Locate the cell with the specified text and output its [x, y] center coordinate. 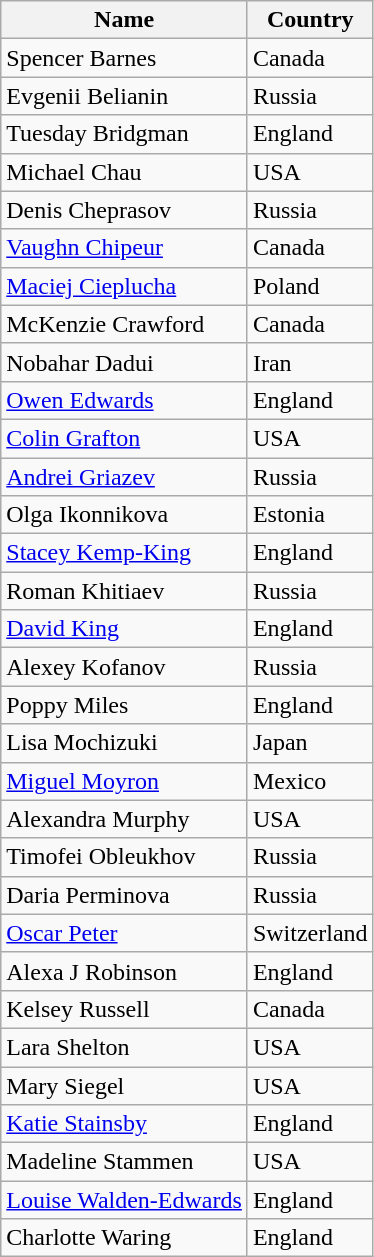
Louise Walden-Edwards [124, 1200]
Alexey Kofanov [124, 667]
Vaughn Chipeur [124, 248]
Katie Stainsby [124, 1124]
Estonia [310, 515]
Daria Perminova [124, 895]
Nobahar Dadui [124, 362]
Olga Ikonnikova [124, 515]
Owen Edwards [124, 400]
Maciej Cieplucha [124, 286]
Andrei Griazev [124, 477]
Lisa Mochizuki [124, 743]
Poppy Miles [124, 705]
Alexandra Murphy [124, 819]
Denis Cheprasov [124, 210]
Kelsey Russell [124, 1009]
Roman Khitiaev [124, 591]
Miguel Moyron [124, 781]
Charlotte Waring [124, 1238]
Tuesday Bridgman [124, 134]
Japan [310, 743]
Lara Shelton [124, 1047]
Spencer Barnes [124, 58]
Poland [310, 286]
Mexico [310, 781]
Michael Chau [124, 172]
Oscar Peter [124, 933]
Evgenii Belianin [124, 96]
Country [310, 20]
Iran [310, 362]
Name [124, 20]
David King [124, 629]
Madeline Stammen [124, 1162]
Colin Grafton [124, 438]
McKenzie Crawford [124, 324]
Stacey Kemp-King [124, 553]
Alexa J Robinson [124, 971]
Mary Siegel [124, 1085]
Switzerland [310, 933]
Timofei Obleukhov [124, 857]
